Identify which cell holds the provided text, then report its (X, Y) central coordinate. 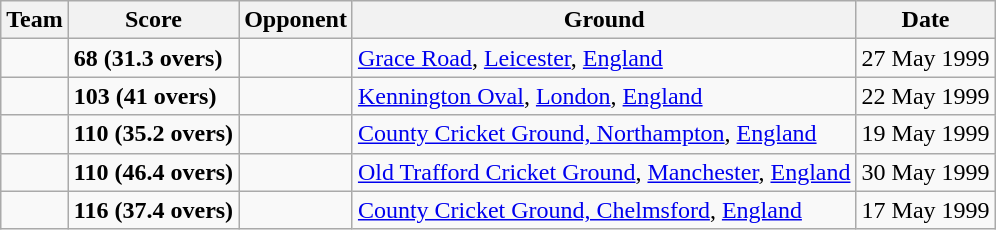
Score (153, 20)
116 (37.4 overs) (153, 210)
30 May 1999 (926, 172)
County Cricket Ground, Northampton, England (604, 134)
Old Trafford Cricket Ground, Manchester, England (604, 172)
Date (926, 20)
19 May 1999 (926, 134)
27 May 1999 (926, 58)
68 (31.3 overs) (153, 58)
110 (35.2 overs) (153, 134)
17 May 1999 (926, 210)
Kennington Oval, London, England (604, 96)
Team (35, 20)
22 May 1999 (926, 96)
103 (41 overs) (153, 96)
110 (46.4 overs) (153, 172)
Ground (604, 20)
County Cricket Ground, Chelmsford, England (604, 210)
Opponent (296, 20)
Grace Road, Leicester, England (604, 58)
